Find where the given text appears and provide that cell's center as (X, Y) coordinate. 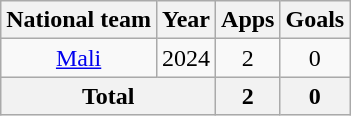
Total (108, 96)
Goals (315, 20)
Apps (248, 20)
National team (79, 20)
Year (186, 20)
Mali (79, 58)
2024 (186, 58)
